Pinpoint the cell where the given text exists, returning its (x, y) midpoint coordinate. 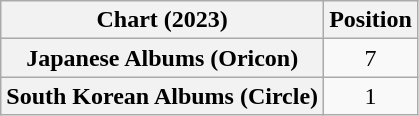
1 (371, 96)
Chart (2023) (162, 20)
Position (371, 20)
Japanese Albums (Oricon) (162, 58)
7 (371, 58)
South Korean Albums (Circle) (162, 96)
